Identify which cell holds the provided text, then report its [x, y] central coordinate. 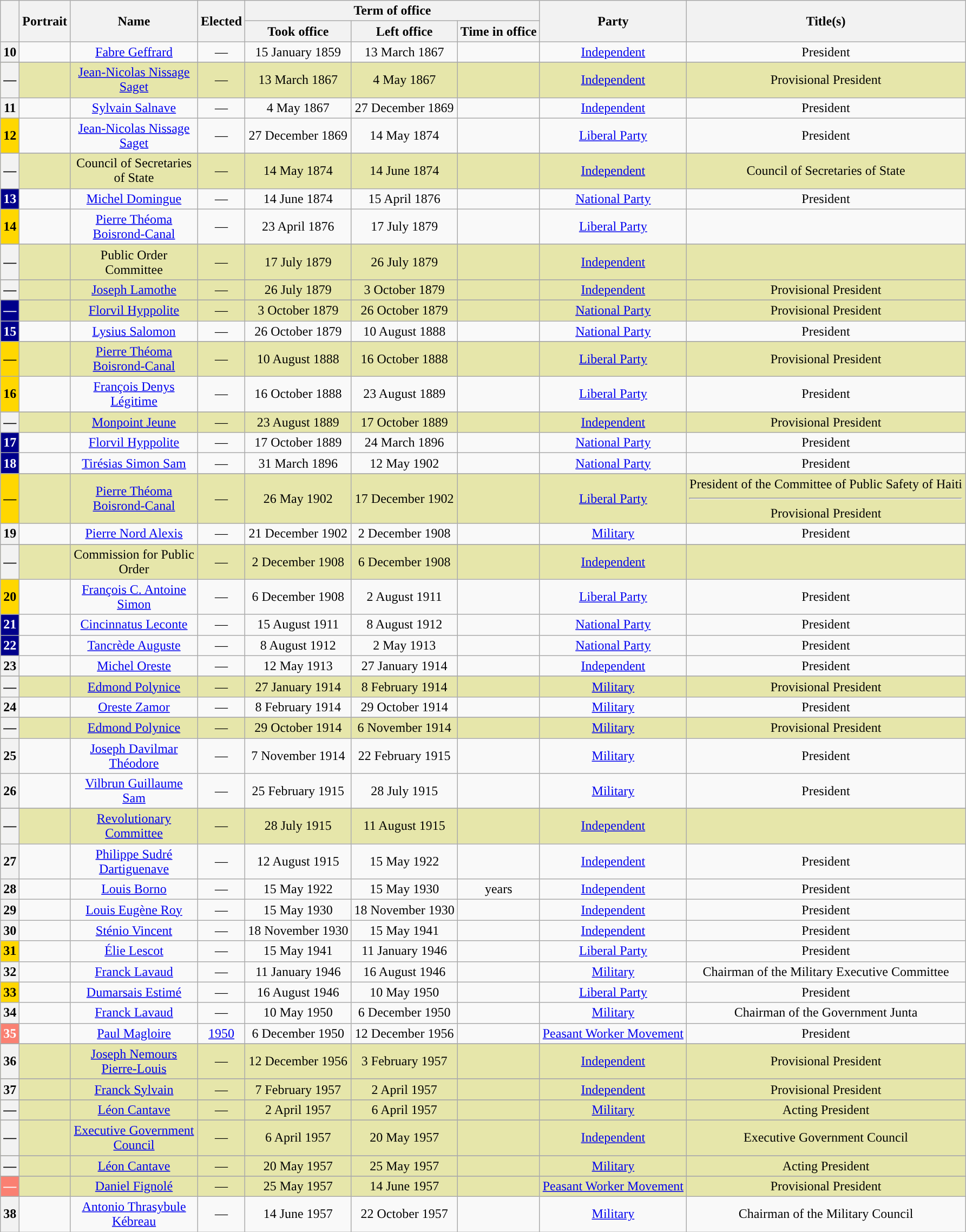
36 [10, 1061]
28 [10, 889]
Chairman of the Military Executive Committee [826, 972]
21 [10, 625]
François Denys Légitime [134, 394]
22 October 1957 [404, 1215]
25 February 1915 [298, 791]
Portrait [45, 21]
Revolutionary Committee [134, 826]
Chairman of the Military Council [826, 1215]
25 [10, 756]
23 April 1876 [298, 226]
2 August 1911 [404, 597]
19 [10, 534]
12 May 1913 [298, 666]
Lysius Salomon [134, 331]
François C. Antoine Simon [134, 597]
Term of office [393, 11]
Fabre Geffrard [134, 52]
6 November 1914 [404, 728]
Philippe Sudré Dartiguenave [134, 862]
12 May 1902 [404, 463]
24 [10, 707]
12 [10, 135]
Commission for Public Order [134, 562]
11 August 1915 [404, 826]
33 [10, 992]
Antonio Thrasybule Kébreau [134, 1215]
Joseph Nemours Pierre-Louis [134, 1061]
11 [10, 108]
Élie Lescot [134, 951]
15 August 1911 [298, 625]
Left office [404, 31]
Paul Magloire [134, 1033]
Joseph Davilmar Théodore [134, 756]
Party [613, 21]
years [498, 889]
14 [10, 226]
15 January 1859 [298, 52]
13 [10, 199]
Sylvain Salnave [134, 108]
Pierre Nord Alexis [134, 534]
22 [10, 645]
Vilbrun Guillaume Sam [134, 791]
Franck Sylvain [134, 1089]
Louis Borno [134, 889]
37 [10, 1089]
Tancrède Auguste [134, 645]
32 [10, 972]
20 [10, 597]
Took office [298, 31]
Cincinnatus Leconte [134, 625]
3 February 1957 [404, 1061]
Name [134, 21]
15 [10, 331]
Title(s) [826, 21]
35 [10, 1033]
27 [10, 862]
12 August 1915 [298, 862]
17 December 1902 [404, 499]
Chairman of the Government Junta [826, 1013]
Dumarsais Estimé [134, 992]
23 [10, 666]
Elected [222, 21]
18 [10, 463]
10 [10, 52]
Michel Oreste [134, 666]
Monpoint Jeune [134, 422]
2 May 1913 [404, 645]
Louis Eugène Roy [134, 910]
24 March 1896 [404, 443]
21 December 1902 [298, 534]
38 [10, 1215]
Public Order Committee [134, 262]
President of the Committee of Public Safety of HaitiProvisional President [826, 499]
7 February 1957 [298, 1089]
31 [10, 951]
26 [10, 791]
Joseph Lamothe [134, 290]
Time in office [498, 31]
16 [10, 394]
26 May 1902 [298, 499]
7 November 1914 [298, 756]
Oreste Zamor [134, 707]
1950 [222, 1033]
Sténio Vincent [134, 930]
Tirésias Simon Sam [134, 463]
30 [10, 930]
17 [10, 443]
34 [10, 1013]
Michel Domingue [134, 199]
Daniel Fignolé [134, 1187]
22 February 1915 [404, 756]
15 April 1876 [404, 199]
29 [10, 910]
31 March 1896 [298, 463]
